Determine the (X, Y) coordinate at the center of the cell enclosing the given text.  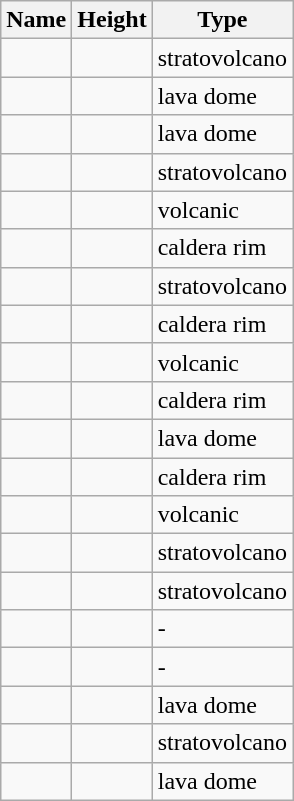
Type (222, 20)
Height (112, 20)
Name (36, 20)
